Scan for the cell matching the given text and deliver its (x, y) coordinate at center. 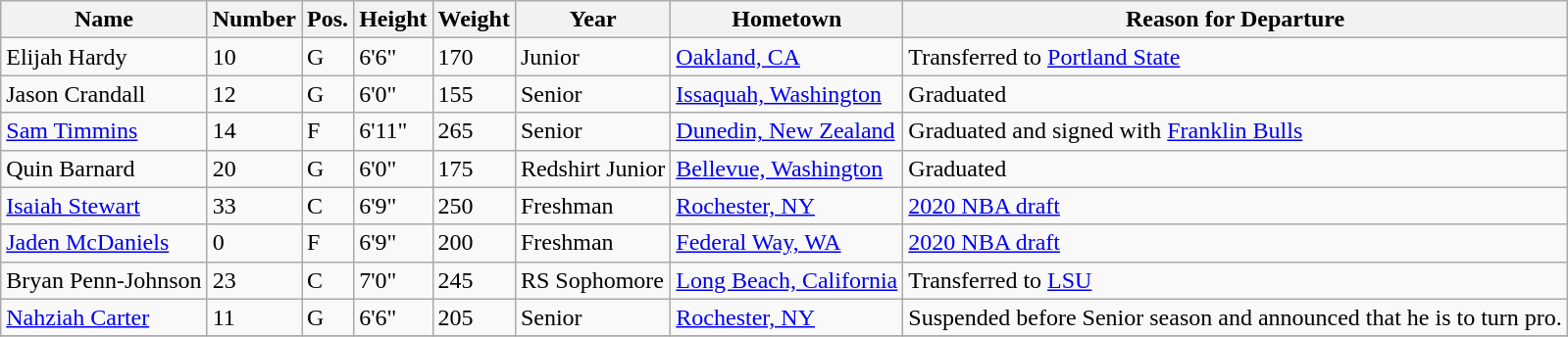
33 (254, 206)
Transferred to LSU (1236, 280)
Redshirt Junior (592, 168)
6'11" (393, 131)
Quin Barnard (104, 168)
Oakland, CA (786, 57)
20 (254, 168)
Suspended before Senior season and announced that he is to turn pro. (1236, 317)
12 (254, 94)
7'0" (393, 280)
Weight (474, 20)
170 (474, 57)
0 (254, 243)
Jason Crandall (104, 94)
245 (474, 280)
Graduated and signed with Franklin Bulls (1236, 131)
23 (254, 280)
Number (254, 20)
250 (474, 206)
Name (104, 20)
10 (254, 57)
Pos. (328, 20)
Isaiah Stewart (104, 206)
Reason for Departure (1236, 20)
Federal Way, WA (786, 243)
RS Sophomore (592, 280)
Hometown (786, 20)
14 (254, 131)
Year (592, 20)
Dunedin, New Zealand (786, 131)
Bryan Penn-Johnson (104, 280)
Issaquah, Washington (786, 94)
Height (393, 20)
Transferred to Portland State (1236, 57)
11 (254, 317)
155 (474, 94)
Junior (592, 57)
Nahziah Carter (104, 317)
200 (474, 243)
Elijah Hardy (104, 57)
Jaden McDaniels (104, 243)
Long Beach, California (786, 280)
Bellevue, Washington (786, 168)
Sam Timmins (104, 131)
175 (474, 168)
205 (474, 317)
265 (474, 131)
